Scan for the cell matching the given text and deliver its [x, y] coordinate at center. 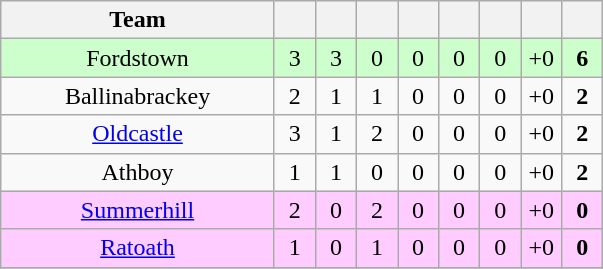
Ballinabrackey [138, 96]
Oldcastle [138, 134]
6 [582, 58]
Team [138, 20]
Ratoath [138, 248]
Athboy [138, 172]
Fordstown [138, 58]
Summerhill [138, 210]
